Determine the [x, y] coordinate at the center of the cell enclosing the given text.  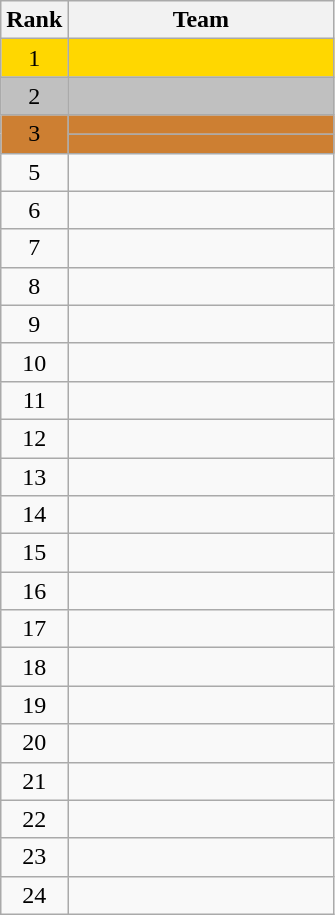
14 [34, 515]
3 [34, 134]
22 [34, 819]
8 [34, 286]
18 [34, 667]
19 [34, 705]
9 [34, 324]
2 [34, 96]
17 [34, 629]
12 [34, 438]
11 [34, 400]
13 [34, 477]
5 [34, 172]
21 [34, 781]
Team [201, 20]
15 [34, 553]
7 [34, 248]
6 [34, 210]
10 [34, 362]
20 [34, 743]
Rank [34, 20]
1 [34, 58]
16 [34, 591]
23 [34, 857]
24 [34, 895]
